Output the [x, y] coordinate of the center of the cell containing the given text.  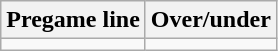
Pregame line [74, 20]
Over/under [210, 20]
